Scan for the cell matching the given text and deliver its (X, Y) coordinate at center. 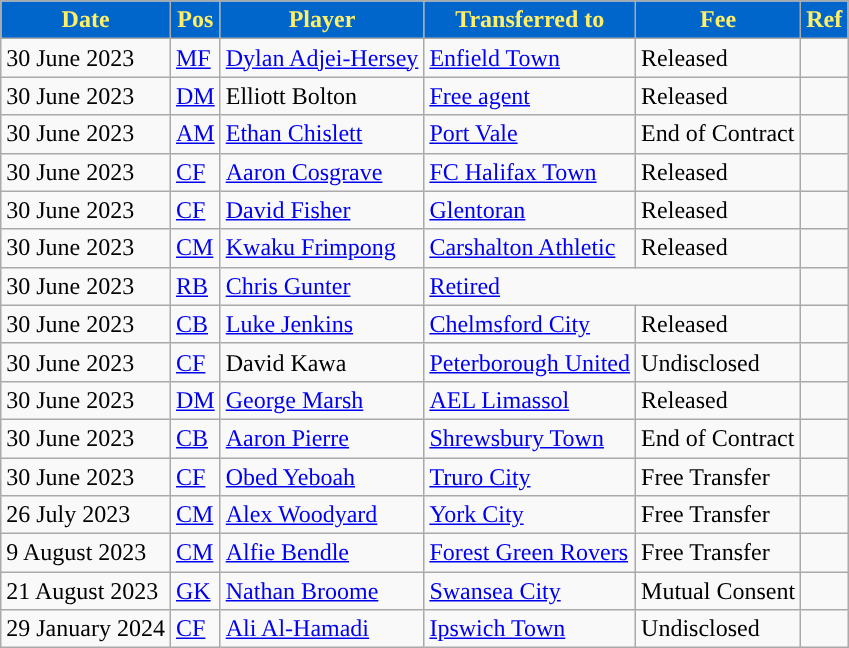
Elliott Bolton (322, 96)
21 August 2023 (86, 591)
26 July 2023 (86, 515)
Pos (195, 20)
Ref (824, 20)
29 January 2024 (86, 629)
Ethan Chislett (322, 134)
Alfie Bendle (322, 553)
Dylan Adjei-Hersey (322, 58)
Peterborough United (530, 362)
Retired (612, 286)
David Kawa (322, 362)
Shrewsbury Town (530, 438)
David Fisher (322, 210)
Carshalton Athletic (530, 248)
Free agent (530, 96)
Nathan Broome (322, 591)
Mutual Consent (718, 591)
York City (530, 515)
Port Vale (530, 134)
RB (195, 286)
Forest Green Rovers (530, 553)
Ipswich Town (530, 629)
Date (86, 20)
Obed Yeboah (322, 477)
Truro City (530, 477)
AEL Limassol (530, 400)
Chris Gunter (322, 286)
Player (322, 20)
Chelmsford City (530, 324)
9 August 2023 (86, 553)
Transferred to (530, 20)
FC Halifax Town (530, 172)
Enfield Town (530, 58)
AM (195, 134)
Luke Jenkins (322, 324)
Kwaku Frimpong (322, 248)
Aaron Pierre (322, 438)
Glentoran (530, 210)
MF (195, 58)
Alex Woodyard (322, 515)
Swansea City (530, 591)
GK (195, 591)
Fee (718, 20)
Ali Al-Hamadi (322, 629)
Aaron Cosgrave (322, 172)
George Marsh (322, 400)
